Identify which cell holds the provided text, then report its [X, Y] central coordinate. 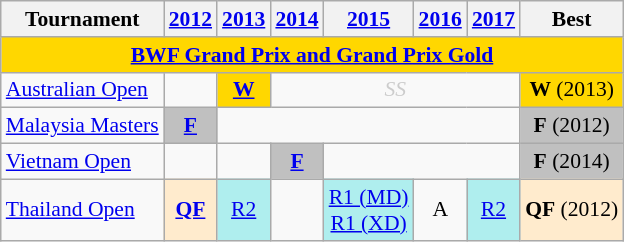
2016 [440, 19]
Tournament [82, 19]
SS [395, 90]
2014 [296, 19]
2012 [190, 19]
2015 [369, 19]
QF [190, 210]
F (2012) [572, 126]
BWF Grand Prix and Grand Prix Gold [312, 55]
Malaysia Masters [82, 126]
Vietnam Open [82, 162]
QF (2012) [572, 210]
W [244, 90]
2017 [494, 19]
R1 (MD)R1 (XD) [369, 210]
F (2014) [572, 162]
Best [572, 19]
Thailand Open [82, 210]
2013 [244, 19]
Australian Open [82, 90]
W (2013) [572, 90]
A [440, 210]
